Return (X, Y) of the center of cell containing provided text 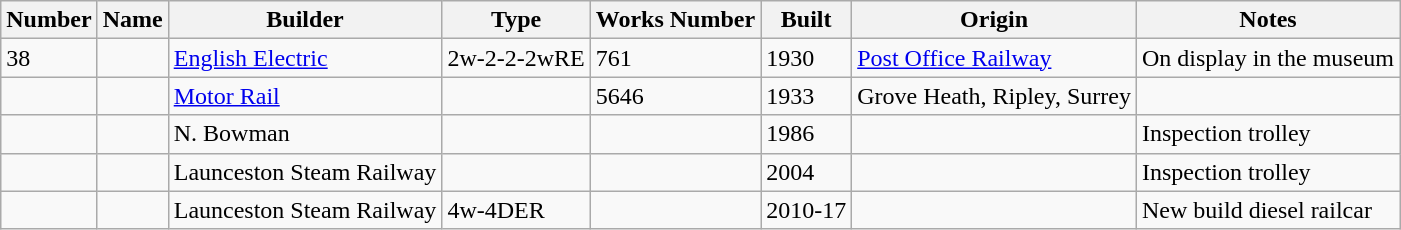
2w-2-2-2wRE (516, 58)
Type (516, 20)
1933 (806, 96)
Motor Rail (305, 96)
Notes (1268, 20)
5646 (675, 96)
N. Bowman (305, 134)
New build diesel railcar (1268, 210)
1930 (806, 58)
Builder (305, 20)
Origin (994, 20)
English Electric (305, 58)
Post Office Railway (994, 58)
2010-17 (806, 210)
Works Number (675, 20)
2004 (806, 172)
761 (675, 58)
Name (132, 20)
On display in the museum (1268, 58)
Grove Heath, Ripley, Surrey (994, 96)
4w-4DER (516, 210)
Number (49, 20)
Built (806, 20)
38 (49, 58)
1986 (806, 134)
